Capture the cell that displays the provided text and extract its (x, y) central coordinate. 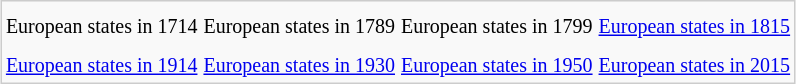
European states in 1914 (102, 65)
European states in 2015 (694, 65)
European states in 1815 (694, 25)
European states in 1930 (300, 65)
European states in 1714 (102, 25)
European states in 1950 (498, 65)
European states in 1789 (300, 25)
European states in 1799 (498, 25)
